Extract the (x, y) coordinate from the center of the cell holding the provided text.  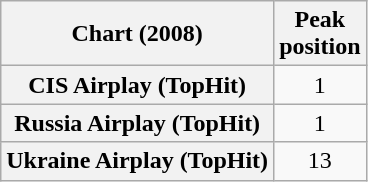
Ukraine Airplay (TopHit) (138, 161)
Russia Airplay (TopHit) (138, 123)
CIS Airplay (TopHit) (138, 85)
Peakposition (320, 34)
13 (320, 161)
Chart (2008) (138, 34)
